Scan for the cell matching the given text and deliver its [X, Y] coordinate at center. 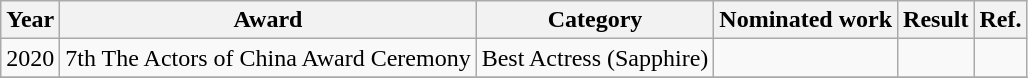
2020 [30, 58]
Nominated work [806, 20]
Category [595, 20]
7th The Actors of China Award Ceremony [268, 58]
Year [30, 20]
Ref. [1000, 20]
Award [268, 20]
Result [936, 20]
Best Actress (Sapphire) [595, 58]
